Identify which cell holds the provided text, then report its [x, y] central coordinate. 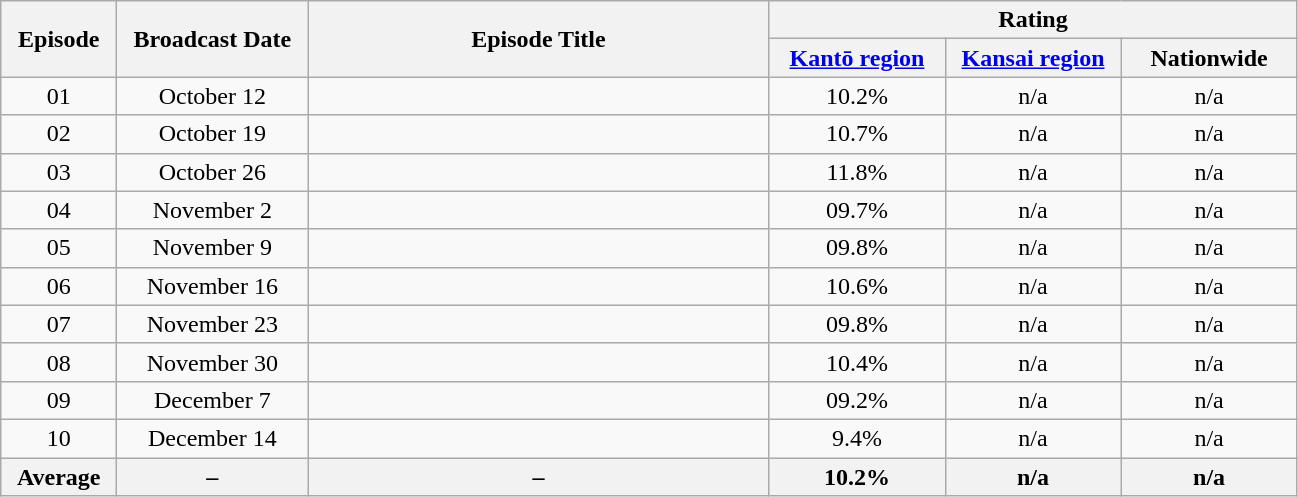
08 [59, 362]
06 [59, 286]
9.4% [857, 438]
Episode [59, 39]
December 7 [212, 400]
Nationwide [1209, 58]
November 9 [212, 248]
Kansai region [1033, 58]
03 [59, 172]
November 30 [212, 362]
October 26 [212, 172]
04 [59, 210]
09 [59, 400]
November 23 [212, 324]
10 [59, 438]
01 [59, 96]
Broadcast Date [212, 39]
02 [59, 134]
05 [59, 248]
Average [59, 477]
Episode Title [538, 39]
October 19 [212, 134]
10.4% [857, 362]
07 [59, 324]
December 14 [212, 438]
10.6% [857, 286]
09.2% [857, 400]
October 12 [212, 96]
09.7% [857, 210]
10.7% [857, 134]
November 2 [212, 210]
Rating [1033, 20]
November 16 [212, 286]
11.8% [857, 172]
Kantō region [857, 58]
